Capture the cell that displays the provided text and extract its [x, y] central coordinate. 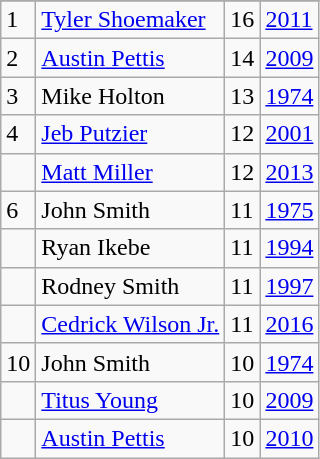
3 [18, 96]
1 [18, 20]
2010 [290, 438]
13 [242, 96]
Matt Miller [130, 172]
2001 [290, 134]
Titus Young [130, 400]
Cedrick Wilson Jr. [130, 324]
4 [18, 134]
6 [18, 210]
Rodney Smith [130, 286]
Tyler Shoemaker [130, 20]
2 [18, 58]
Jeb Putzier [130, 134]
16 [242, 20]
2013 [290, 172]
1994 [290, 248]
14 [242, 58]
Mike Holton [130, 96]
Ryan Ikebe [130, 248]
1975 [290, 210]
2011 [290, 20]
2016 [290, 324]
1997 [290, 286]
